Pinpoint the cell where the given text exists, returning its [X, Y] midpoint coordinate. 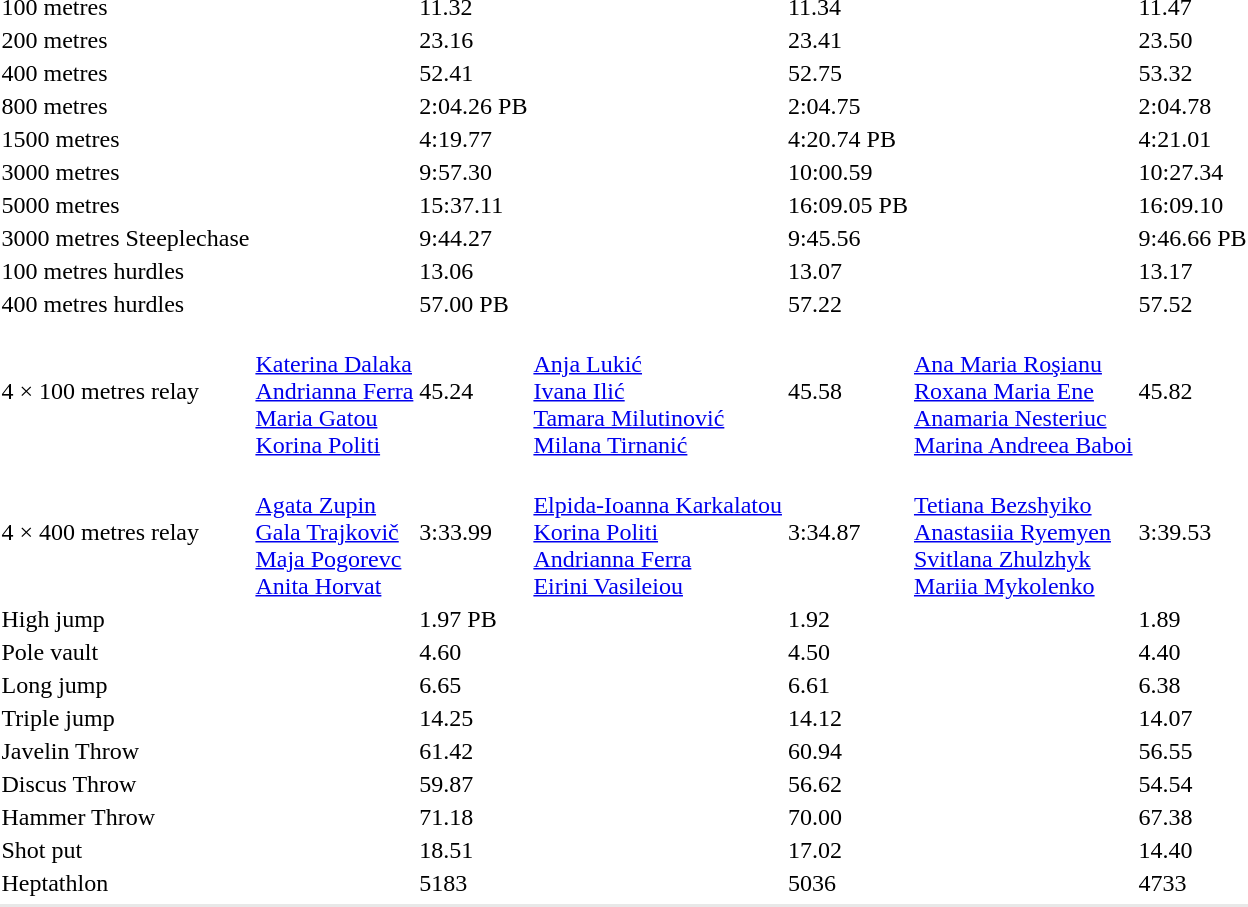
1500 metres [126, 139]
Long jump [126, 685]
70.00 [848, 817]
53.32 [1192, 73]
4:21.01 [1192, 139]
Elpida-Ioanna KarkalatouKorina PolitiAndrianna FerraEirini Vasileiou [658, 532]
16:09.10 [1192, 205]
16:09.05 PB [848, 205]
59.87 [474, 784]
Discus Throw [126, 784]
45.24 [474, 391]
Tetiana BezshyikoAnastasiia RyemyenSvitlana ZhulzhykMariia Mykolenko [1023, 532]
4 × 400 metres relay [126, 532]
14.07 [1192, 718]
9:57.30 [474, 172]
4.60 [474, 652]
13.17 [1192, 271]
Anja LukićIvana IlićTamara MilutinovićMilana Tirnanić [658, 391]
18.51 [474, 850]
2:04.78 [1192, 106]
56.62 [848, 784]
5036 [848, 883]
Heptathlon [126, 883]
Katerina DalakaAndrianna FerraMaria GatouKorina Politi [334, 391]
Agata ZupinGala TrajkovičMaja PogorevcAnita Horvat [334, 532]
1.89 [1192, 619]
4 × 100 metres relay [126, 391]
4.50 [848, 652]
45.58 [848, 391]
17.02 [848, 850]
Shot put [126, 850]
10:27.34 [1192, 172]
5183 [474, 883]
61.42 [474, 751]
6.65 [474, 685]
45.82 [1192, 391]
3000 metres Steeplechase [126, 238]
14.12 [848, 718]
4733 [1192, 883]
57.52 [1192, 304]
High jump [126, 619]
3:39.53 [1192, 532]
3:33.99 [474, 532]
2:04.26 PB [474, 106]
6.61 [848, 685]
10:00.59 [848, 172]
23.41 [848, 40]
57.22 [848, 304]
4:20.74 PB [848, 139]
400 metres hurdles [126, 304]
9:44.27 [474, 238]
14.40 [1192, 850]
3:34.87 [848, 532]
Pole vault [126, 652]
9:46.66 PB [1192, 238]
14.25 [474, 718]
5000 metres [126, 205]
57.00 PB [474, 304]
56.55 [1192, 751]
Hammer Throw [126, 817]
4.40 [1192, 652]
52.75 [848, 73]
60.94 [848, 751]
Javelin Throw [126, 751]
200 metres [126, 40]
67.38 [1192, 817]
4:19.77 [474, 139]
54.54 [1192, 784]
400 metres [126, 73]
1.92 [848, 619]
15:37.11 [474, 205]
71.18 [474, 817]
6.38 [1192, 685]
23.16 [474, 40]
13.07 [848, 271]
3000 metres [126, 172]
Triple jump [126, 718]
100 metres hurdles [126, 271]
52.41 [474, 73]
Ana Maria RoşianuRoxana Maria EneAnamaria NesteriucMarina Andreea Baboi [1023, 391]
23.50 [1192, 40]
13.06 [474, 271]
2:04.75 [848, 106]
800 metres [126, 106]
9:45.56 [848, 238]
1.97 PB [474, 619]
